Pinpoint the cell where the given text exists, returning its (X, Y) midpoint coordinate. 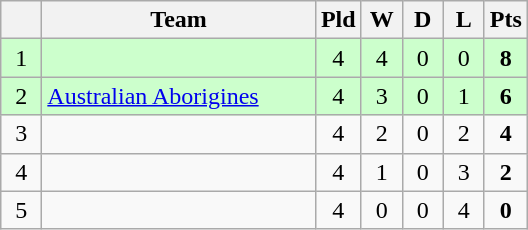
D (422, 20)
Pts (506, 20)
Team (179, 20)
6 (506, 96)
L (464, 20)
Australian Aborigines (179, 96)
8 (506, 58)
W (382, 20)
5 (22, 210)
Pld (338, 20)
